Capture the cell that displays the provided text and extract its [X, Y] central coordinate. 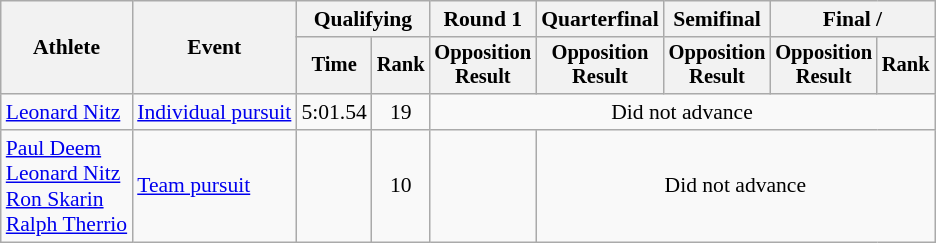
Individual pursuit [214, 112]
Qualifying [362, 19]
Paul DeemLeonard NitzRon SkarinRalph Therrio [66, 186]
Semifinal [718, 19]
Time [334, 66]
10 [401, 186]
Athlete [66, 48]
Quarterfinal [600, 19]
Leonard Nitz [66, 112]
Final / [852, 19]
5:01.54 [334, 112]
19 [401, 112]
Event [214, 48]
Round 1 [482, 19]
Team pursuit [214, 186]
